Return (X, Y) of the center of cell containing provided text 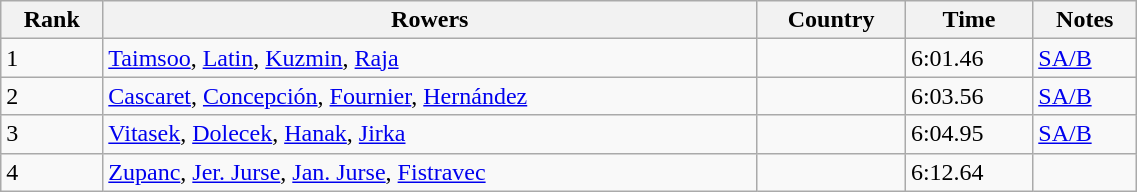
1 (52, 58)
6:04.95 (968, 134)
6:03.56 (968, 96)
Taimsoo, Latin, Kuzmin, Raja (430, 58)
3 (52, 134)
Cascaret, Concepción, Fournier, Hernández (430, 96)
Zupanc, Jer. Jurse, Jan. Jurse, Fistravec (430, 172)
Rowers (430, 20)
Vitasek, Dolecek, Hanak, Jirka (430, 134)
4 (52, 172)
Notes (1085, 20)
Rank (52, 20)
6:12.64 (968, 172)
Country (832, 20)
Time (968, 20)
6:01.46 (968, 58)
2 (52, 96)
